Provide the [X, Y] coordinate of the cell's center where the given text is located.  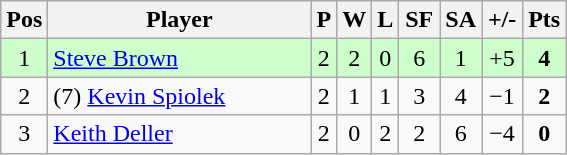
SA [461, 20]
SF [420, 20]
P [324, 20]
W [354, 20]
Player [180, 20]
Steve Brown [180, 58]
Pos [24, 20]
+5 [502, 58]
−4 [502, 134]
Pts [544, 20]
L [386, 20]
(7) Kevin Spiolek [180, 96]
−1 [502, 96]
+/- [502, 20]
Keith Deller [180, 134]
